Output the [x, y] coordinate of the center of the cell containing the given text.  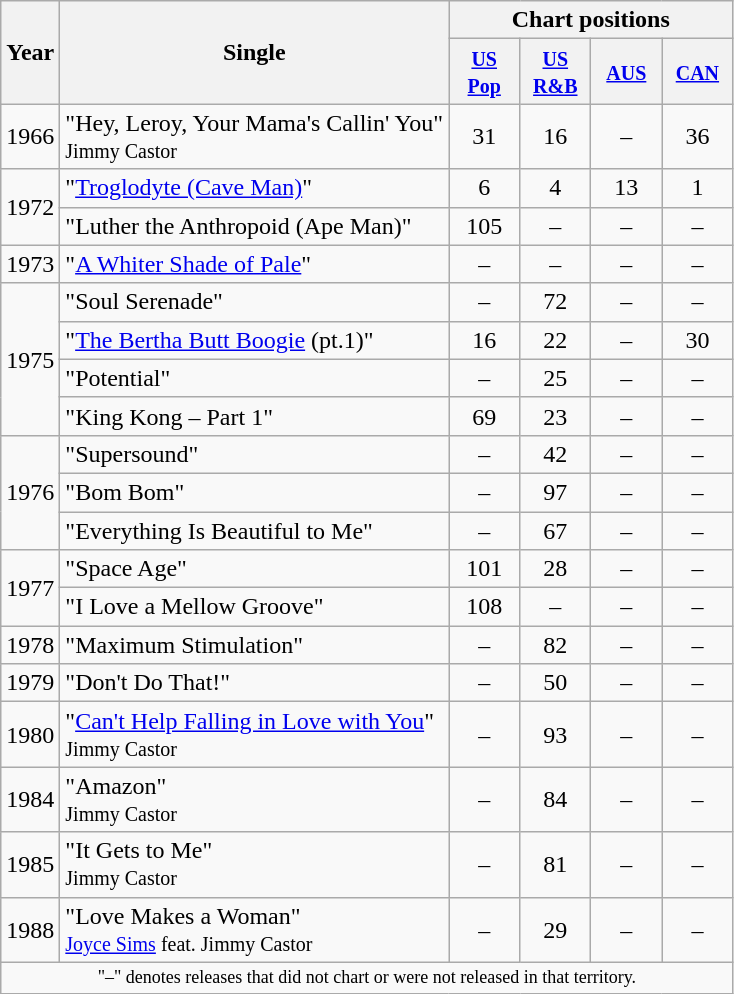
1977 [30, 588]
82 [556, 645]
"Space Age" [254, 569]
1976 [30, 492]
"Potential" [254, 378]
4 [556, 188]
1972 [30, 207]
Year [30, 52]
"Can't Help Falling in Love with You"Jimmy Castor [254, 734]
28 [556, 569]
1980 [30, 734]
105 [484, 226]
1984 [30, 800]
"The Bertha Butt Boogie (pt.1)" [254, 340]
1988 [30, 930]
22 [556, 340]
1985 [30, 864]
13 [626, 188]
72 [556, 302]
31 [484, 136]
"It Gets to Me"Jimmy Castor [254, 864]
"Maximum Stimulation" [254, 645]
"A Whiter Shade of Pale" [254, 264]
69 [484, 416]
1979 [30, 683]
81 [556, 864]
1966 [30, 136]
"Love Makes a Woman"Joyce Sims feat. Jimmy Castor [254, 930]
30 [698, 340]
"Luther the Anthropoid (Ape Man)" [254, 226]
108 [484, 607]
"–" denotes releases that did not chart or were not released in that territory. [367, 978]
93 [556, 734]
"Supersound" [254, 454]
29 [556, 930]
97 [556, 492]
"Hey, Leroy, Your Mama's Callin' You"Jimmy Castor [254, 136]
1975 [30, 359]
50 [556, 683]
USR&B [556, 72]
Single [254, 52]
"Bom Bom" [254, 492]
1978 [30, 645]
"Don't Do That!" [254, 683]
84 [556, 800]
1 [698, 188]
US Pop [484, 72]
101 [484, 569]
67 [556, 531]
23 [556, 416]
6 [484, 188]
1973 [30, 264]
AUS [626, 72]
CAN [698, 72]
"King Kong – Part 1" [254, 416]
36 [698, 136]
Chart positions [591, 20]
"Amazon"Jimmy Castor [254, 800]
"I Love a Mellow Groove" [254, 607]
"Everything Is Beautiful to Me" [254, 531]
42 [556, 454]
25 [556, 378]
"Troglodyte (Cave Man)" [254, 188]
"Soul Serenade" [254, 302]
